Extract the [X, Y] coordinate from the center of the cell holding the provided text.  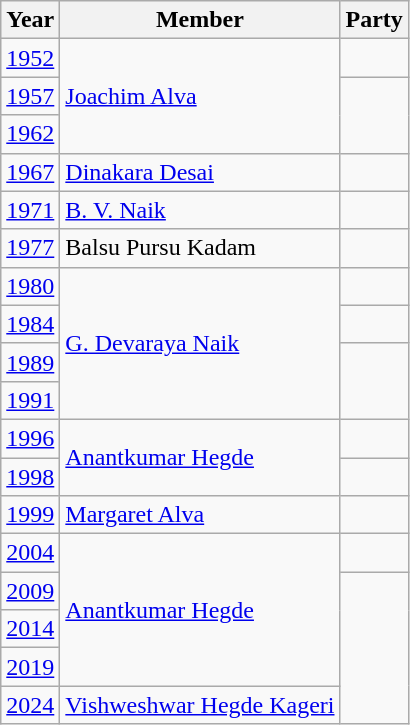
1996 [30, 438]
Member [200, 20]
Year [30, 20]
2024 [30, 705]
Margaret Alva [200, 515]
1977 [30, 248]
1957 [30, 96]
1989 [30, 362]
1991 [30, 400]
Balsu Pursu Kadam [200, 248]
1980 [30, 286]
1952 [30, 58]
1971 [30, 210]
Vishweshwar Hegde Kageri [200, 705]
1984 [30, 324]
Party [374, 20]
1967 [30, 172]
1999 [30, 515]
B. V. Naik [200, 210]
2019 [30, 667]
2004 [30, 553]
Joachim Alva [200, 96]
2009 [30, 591]
1962 [30, 134]
Dinakara Desai [200, 172]
2014 [30, 629]
1998 [30, 477]
G. Devaraya Naik [200, 343]
